Detect which cell encompasses the target text, then output its (X, Y) center coordinate. 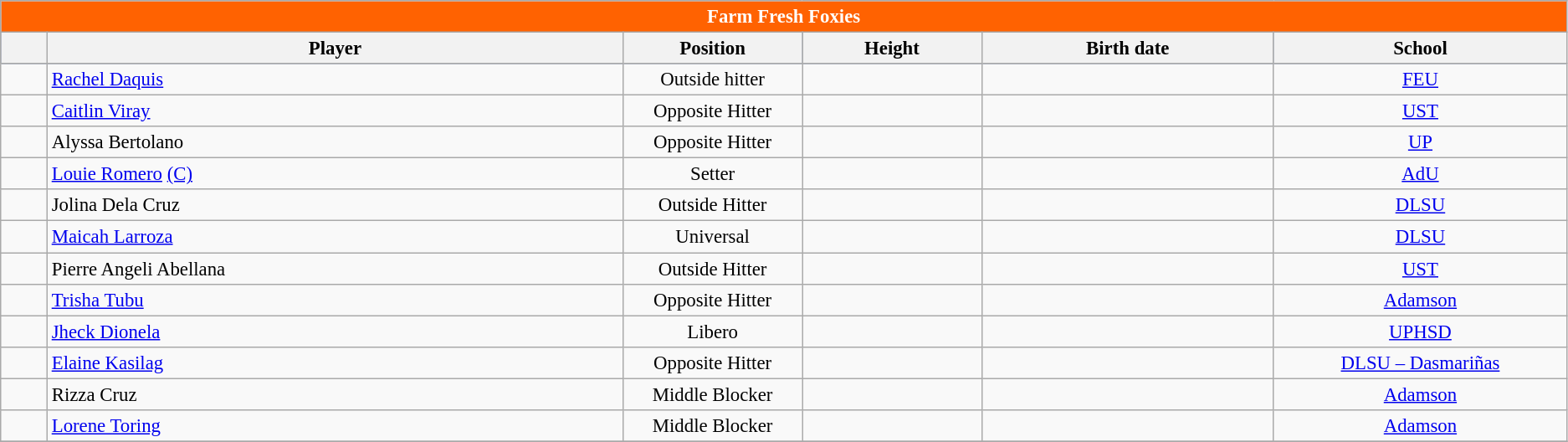
Jheck Dionela (335, 331)
Lorene Toring (335, 426)
Louie Romero (C) (335, 174)
UP (1420, 142)
Position (712, 49)
Caitlin Viray (335, 111)
AdU (1420, 174)
Universal (712, 237)
Maicah Larroza (335, 237)
Pierre Angeli Abellana (335, 269)
Setter (712, 174)
Outside hitter (712, 80)
Alyssa Bertolano (335, 142)
FEU (1420, 80)
School (1420, 49)
Rizza Cruz (335, 394)
Player (335, 49)
Trisha Tubu (335, 300)
DLSU – Dasmariñas (1420, 362)
Rachel Daquis (335, 80)
Elaine Kasilag (335, 362)
Libero (712, 331)
Farm Fresh Foxies (784, 17)
Birth date (1128, 49)
Jolina Dela Cruz (335, 205)
Height (892, 49)
UPHSD (1420, 331)
